Return [x, y] of the center of cell containing provided text 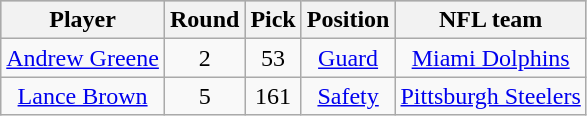
Miami Dolphins [490, 58]
Pick [273, 20]
5 [204, 96]
2 [204, 58]
Player [83, 20]
Round [204, 20]
NFL team [490, 20]
Safety [348, 96]
Andrew Greene [83, 58]
Guard [348, 58]
161 [273, 96]
Pittsburgh Steelers [490, 96]
Lance Brown [83, 96]
53 [273, 58]
Position [348, 20]
